Find where the given text appears and provide that cell's center as (X, Y) coordinate. 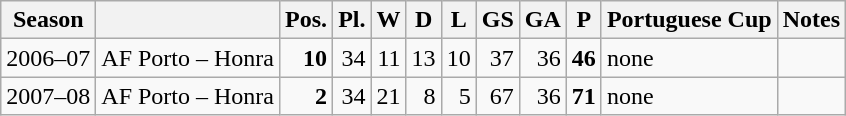
13 (424, 58)
71 (584, 96)
8 (424, 96)
2006–07 (48, 58)
67 (498, 96)
2 (306, 96)
46 (584, 58)
5 (458, 96)
Pl. (352, 20)
P (584, 20)
Portuguese Cup (689, 20)
Season (48, 20)
GS (498, 20)
Pos. (306, 20)
2007–08 (48, 96)
D (424, 20)
L (458, 20)
11 (388, 58)
GA (542, 20)
21 (388, 96)
W (388, 20)
37 (498, 58)
Notes (811, 20)
